Output the [X, Y] coordinate of the center of the cell containing the given text.  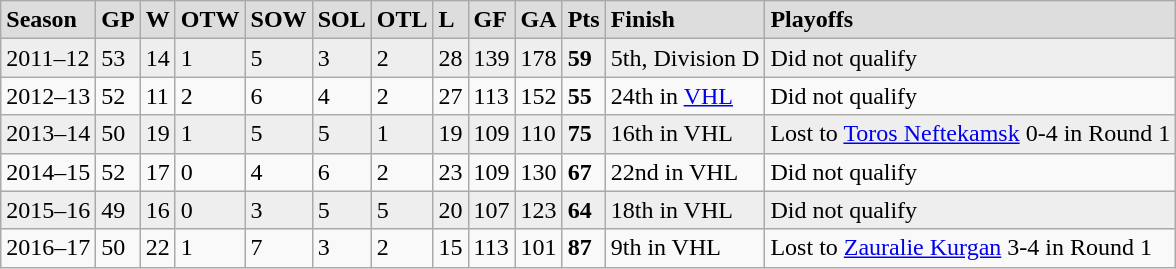
Lost to Zauralie Kurgan 3-4 in Round 1 [970, 248]
2013–14 [48, 134]
67 [584, 172]
9th in VHL [685, 248]
W [158, 20]
18th in VHL [685, 210]
7 [278, 248]
GP [118, 20]
2016–17 [48, 248]
23 [450, 172]
101 [538, 248]
55 [584, 96]
59 [584, 58]
OTW [210, 20]
L [450, 20]
GA [538, 20]
2012–13 [48, 96]
49 [118, 210]
OTL [402, 20]
75 [584, 134]
14 [158, 58]
15 [450, 248]
152 [538, 96]
Season [48, 20]
20 [450, 210]
SOL [342, 20]
2011–12 [48, 58]
123 [538, 210]
130 [538, 172]
22 [158, 248]
28 [450, 58]
110 [538, 134]
2015–16 [48, 210]
64 [584, 210]
22nd in VHL [685, 172]
24th in VHL [685, 96]
107 [492, 210]
Pts [584, 20]
53 [118, 58]
Lost to Toros Neftekamsk 0-4 in Round 1 [970, 134]
Finish [685, 20]
27 [450, 96]
87 [584, 248]
17 [158, 172]
5th, Division D [685, 58]
139 [492, 58]
Playoffs [970, 20]
GF [492, 20]
11 [158, 96]
178 [538, 58]
SOW [278, 20]
2014–15 [48, 172]
16th in VHL [685, 134]
16 [158, 210]
